Detect which cell encompasses the target text, then output its (X, Y) center coordinate. 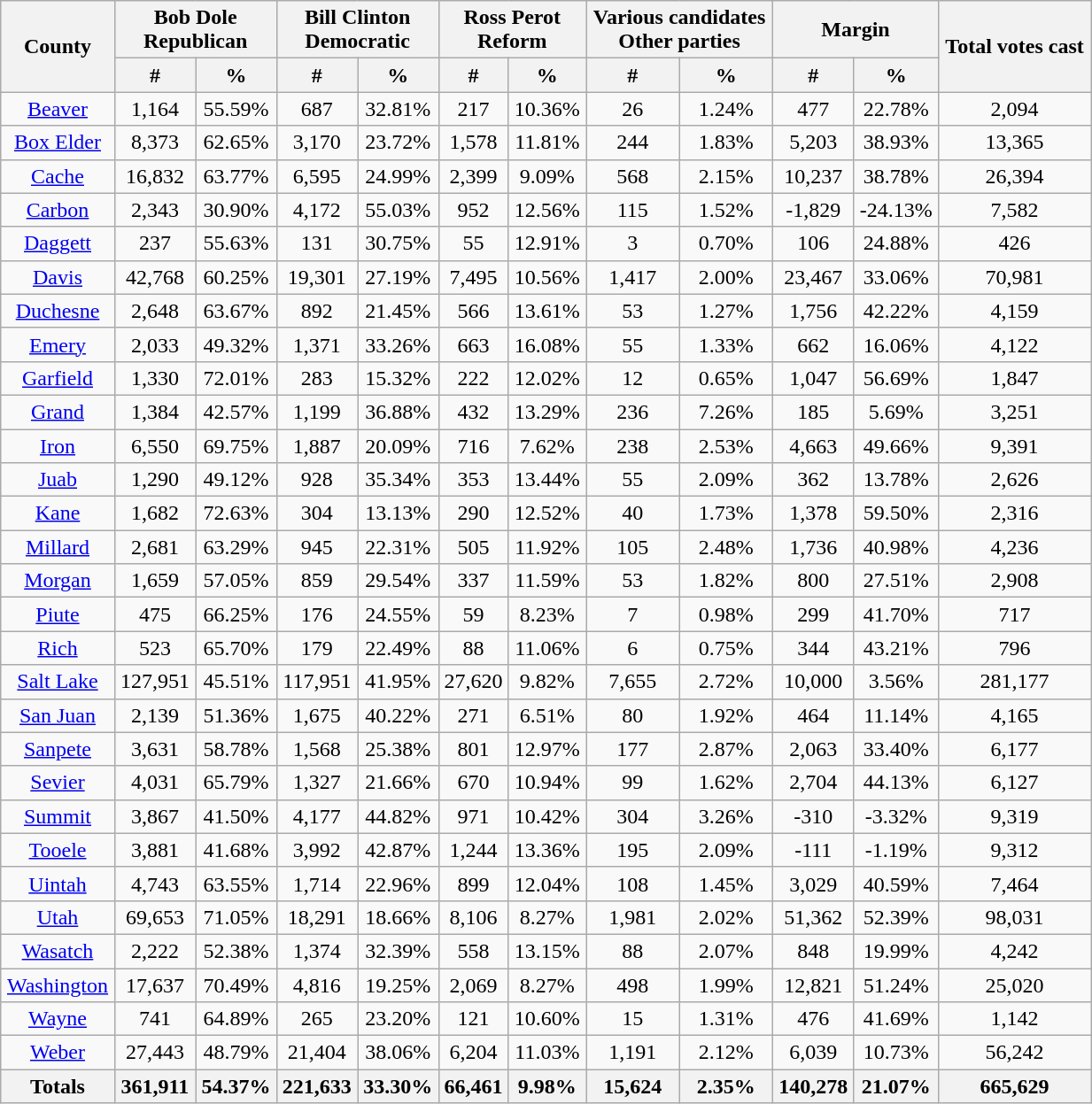
1,378 (813, 513)
1,847 (1015, 378)
4,122 (1015, 344)
Cache (58, 176)
2.53% (726, 445)
-3.32% (896, 816)
1.24% (726, 109)
4,816 (317, 985)
1,659 (154, 581)
1.62% (726, 783)
1,047 (813, 378)
Bill ClintonDemocratic (358, 30)
29.54% (399, 581)
945 (317, 547)
Bob DoleRepublican (195, 30)
Garfield (58, 378)
11.14% (896, 715)
21.66% (399, 783)
22.31% (399, 547)
24.55% (399, 614)
18,291 (317, 917)
11.81% (547, 143)
281,177 (1015, 682)
185 (813, 412)
1,244 (473, 850)
23.20% (399, 1019)
22.49% (399, 648)
-1,829 (813, 210)
106 (813, 243)
25.38% (399, 749)
11.59% (547, 581)
117,951 (317, 682)
344 (813, 648)
44.82% (399, 816)
42.57% (236, 412)
1,756 (813, 311)
2.02% (726, 917)
99 (633, 783)
1,327 (317, 783)
2,222 (154, 951)
2.35% (726, 1086)
Box Elder (58, 143)
Ross PerotReform (512, 30)
59 (473, 614)
Kane (58, 513)
33.40% (896, 749)
65.79% (236, 783)
11.06% (547, 648)
108 (633, 884)
Piute (58, 614)
49.12% (236, 480)
40.59% (896, 884)
60.25% (236, 277)
3,251 (1015, 412)
98,031 (1015, 917)
9,319 (1015, 816)
566 (473, 311)
Iron (58, 445)
56.69% (896, 378)
663 (473, 344)
13.44% (547, 480)
523 (154, 648)
2,139 (154, 715)
10.36% (547, 109)
1.82% (726, 581)
6,550 (154, 445)
54.37% (236, 1086)
11.03% (547, 1053)
2.72% (726, 682)
475 (154, 614)
Beaver (58, 109)
Tooele (58, 850)
County (58, 46)
8,106 (473, 917)
Rich (58, 648)
2,908 (1015, 581)
2,704 (813, 783)
9,391 (1015, 445)
3 (633, 243)
6 (633, 648)
1,374 (317, 951)
10.60% (547, 1019)
3,867 (154, 816)
55.03% (399, 210)
899 (473, 884)
4,236 (1015, 547)
41.70% (896, 614)
Total votes cast (1015, 46)
70.49% (236, 985)
13.36% (547, 850)
13.29% (547, 412)
41.69% (896, 1019)
Juab (58, 480)
1,164 (154, 109)
131 (317, 243)
3,992 (317, 850)
66,461 (473, 1086)
859 (317, 581)
32.81% (399, 109)
55.59% (236, 109)
19,301 (317, 277)
33.30% (399, 1086)
1.27% (726, 311)
796 (1015, 648)
Sevier (58, 783)
1.31% (726, 1019)
568 (633, 176)
7 (633, 614)
464 (813, 715)
2.12% (726, 1053)
Emery (58, 344)
35.34% (399, 480)
801 (473, 749)
25,020 (1015, 985)
13.15% (547, 951)
2,343 (154, 210)
4,165 (1015, 715)
30.75% (399, 243)
26 (633, 109)
362 (813, 480)
3,170 (317, 143)
15.32% (399, 378)
7.62% (547, 445)
Summit (58, 816)
121 (473, 1019)
476 (813, 1019)
-24.13% (896, 210)
15,624 (633, 1086)
892 (317, 311)
20.09% (399, 445)
Grand (58, 412)
49.66% (896, 445)
5.69% (896, 412)
Washington (58, 985)
21,404 (317, 1053)
24.88% (896, 243)
244 (633, 143)
15 (633, 1019)
7,582 (1015, 210)
0.98% (726, 614)
62.65% (236, 143)
52.39% (896, 917)
-111 (813, 850)
19.25% (399, 985)
7,655 (633, 682)
2,094 (1015, 109)
24.99% (399, 176)
22.78% (896, 109)
1,290 (154, 480)
2,626 (1015, 480)
6,595 (317, 176)
6.51% (547, 715)
Uintah (58, 884)
2.15% (726, 176)
3,029 (813, 884)
42.22% (896, 311)
670 (473, 783)
12.52% (547, 513)
2,681 (154, 547)
63.55% (236, 884)
66.25% (236, 614)
63.67% (236, 311)
2,399 (473, 176)
40 (633, 513)
2,033 (154, 344)
12.56% (547, 210)
741 (154, 1019)
236 (633, 412)
432 (473, 412)
56,242 (1015, 1053)
505 (473, 547)
716 (473, 445)
1,675 (317, 715)
12.04% (547, 884)
1,142 (1015, 1019)
27.51% (896, 581)
3,881 (154, 850)
27,620 (473, 682)
6,177 (1015, 749)
63.29% (236, 547)
Wayne (58, 1019)
299 (813, 614)
40.22% (399, 715)
Weber (58, 1053)
1,568 (317, 749)
Utah (58, 917)
58.78% (236, 749)
337 (473, 581)
8,373 (154, 143)
498 (633, 985)
12,821 (813, 985)
5,203 (813, 143)
Morgan (58, 581)
9.09% (547, 176)
-1.19% (896, 850)
65.70% (236, 648)
69,653 (154, 917)
27,443 (154, 1053)
13,365 (1015, 143)
2,316 (1015, 513)
105 (633, 547)
4,663 (813, 445)
1.92% (726, 715)
10.73% (896, 1053)
1.45% (726, 884)
290 (473, 513)
30.90% (236, 210)
1,736 (813, 547)
11.92% (547, 547)
4,743 (154, 884)
3.26% (726, 816)
San Juan (58, 715)
176 (317, 614)
426 (1015, 243)
952 (473, 210)
1,682 (154, 513)
-310 (813, 816)
353 (473, 480)
Margin (856, 30)
0.70% (726, 243)
80 (633, 715)
12.02% (547, 378)
55.63% (236, 243)
928 (317, 480)
1.73% (726, 513)
4,159 (1015, 311)
49.32% (236, 344)
70,981 (1015, 277)
1,714 (317, 884)
Sanpete (58, 749)
59.50% (896, 513)
1,384 (154, 412)
32.39% (399, 951)
51,362 (813, 917)
140,278 (813, 1086)
265 (317, 1019)
38.06% (399, 1053)
1,199 (317, 412)
44.13% (896, 783)
4,031 (154, 783)
12.97% (547, 749)
0.75% (726, 648)
Duchesne (58, 311)
33.26% (399, 344)
238 (633, 445)
42.87% (399, 850)
23.72% (399, 143)
Davis (58, 277)
6,039 (813, 1053)
1,417 (633, 277)
9.98% (547, 1086)
0.65% (726, 378)
477 (813, 109)
63.77% (236, 176)
10,000 (813, 682)
179 (317, 648)
217 (473, 109)
41.95% (399, 682)
9.82% (547, 682)
1.99% (726, 985)
38.93% (896, 143)
33.06% (896, 277)
12.91% (547, 243)
7.26% (726, 412)
1.52% (726, 210)
10.94% (547, 783)
800 (813, 581)
72.01% (236, 378)
Salt Lake (58, 682)
Various candidatesOther parties (680, 30)
13.61% (547, 311)
26,394 (1015, 176)
Carbon (58, 210)
4,242 (1015, 951)
687 (317, 109)
665,629 (1015, 1086)
42,768 (154, 277)
Wasatch (58, 951)
971 (473, 816)
27.19% (399, 277)
283 (317, 378)
21.45% (399, 311)
221,633 (317, 1086)
48.79% (236, 1053)
41.50% (236, 816)
3,631 (154, 749)
717 (1015, 614)
12 (633, 378)
10.56% (547, 277)
1,578 (473, 143)
18.66% (399, 917)
21.07% (896, 1086)
10,237 (813, 176)
16.08% (547, 344)
19.99% (896, 951)
662 (813, 344)
558 (473, 951)
64.89% (236, 1019)
1.33% (726, 344)
6,204 (473, 1053)
9,312 (1015, 850)
57.05% (236, 581)
7,464 (1015, 884)
4,172 (317, 210)
2,063 (813, 749)
6,127 (1015, 783)
16.06% (896, 344)
13.78% (896, 480)
1,981 (633, 917)
41.68% (236, 850)
177 (633, 749)
2,069 (473, 985)
23,467 (813, 277)
2,648 (154, 311)
848 (813, 951)
36.88% (399, 412)
22.96% (399, 884)
271 (473, 715)
2.48% (726, 547)
2.07% (726, 951)
361,911 (154, 1086)
2.87% (726, 749)
3.56% (896, 682)
4,177 (317, 816)
72.63% (236, 513)
16,832 (154, 176)
127,951 (154, 682)
195 (633, 850)
Millard (58, 547)
1,371 (317, 344)
8.23% (547, 614)
10.42% (547, 816)
2.00% (726, 277)
69.75% (236, 445)
38.78% (896, 176)
222 (473, 378)
51.24% (896, 985)
43.21% (896, 648)
Totals (58, 1086)
40.98% (896, 547)
52.38% (236, 951)
7,495 (473, 277)
Daggett (58, 243)
17,637 (154, 985)
45.51% (236, 682)
51.36% (236, 715)
13.13% (399, 513)
1,191 (633, 1053)
1,330 (154, 378)
237 (154, 243)
1,887 (317, 445)
71.05% (236, 917)
1.83% (726, 143)
115 (633, 210)
